Return [x, y] of the center of cell containing provided text 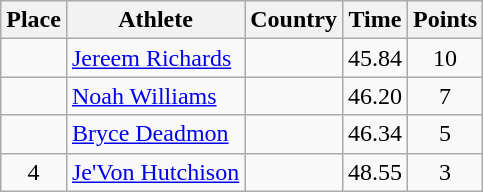
4 [34, 172]
10 [446, 58]
Noah Williams [155, 96]
Bryce Deadmon [155, 134]
3 [446, 172]
Je'Von Hutchison [155, 172]
46.20 [374, 96]
Jereem Richards [155, 58]
Time [374, 20]
Points [446, 20]
5 [446, 134]
46.34 [374, 134]
45.84 [374, 58]
Athlete [155, 20]
Country [294, 20]
7 [446, 96]
48.55 [374, 172]
Place [34, 20]
